Output the [x, y] coordinate of the center of the cell containing the given text.  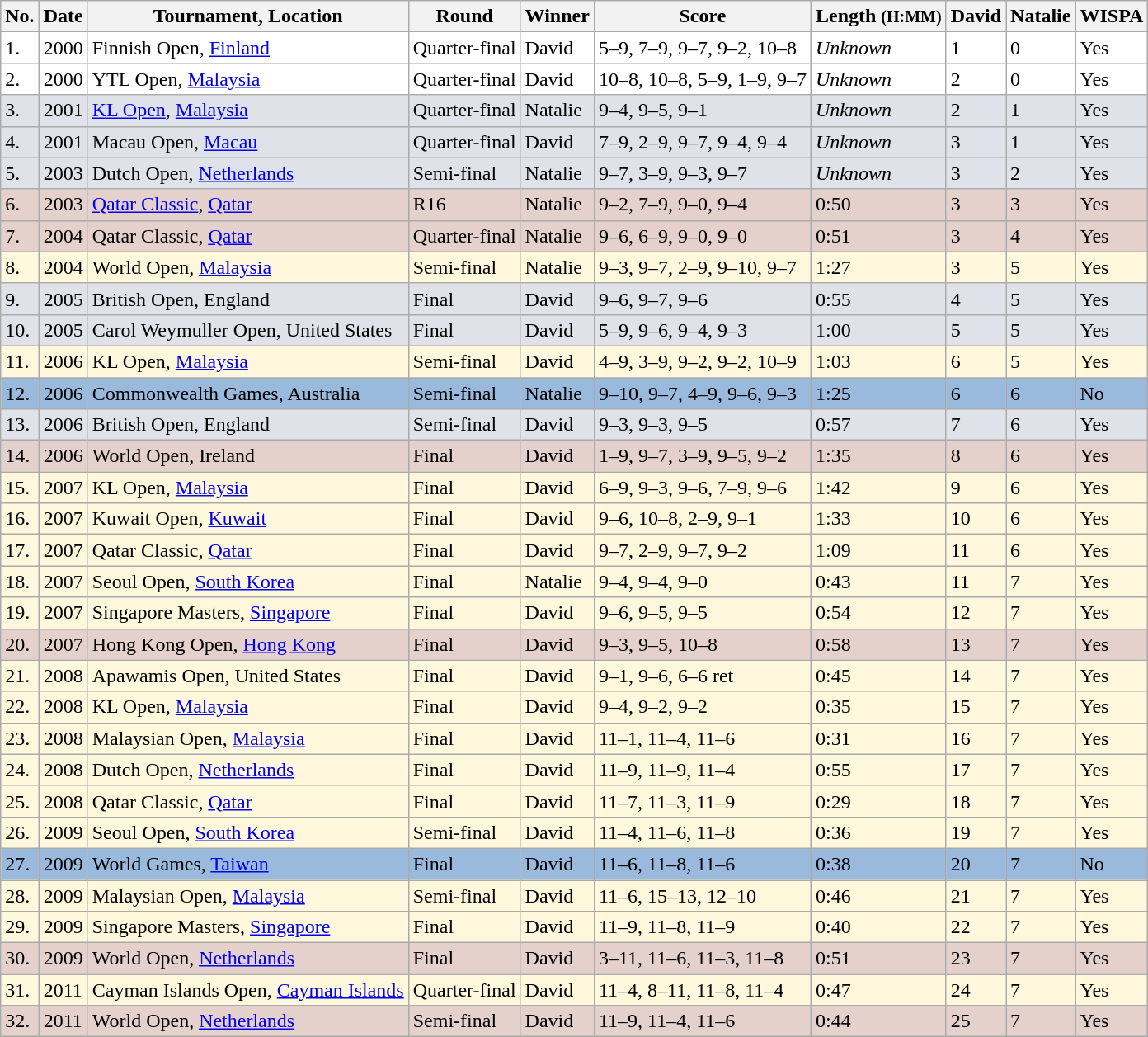
Commonwealth Games, Australia [247, 394]
16 [976, 738]
17 [976, 770]
9–3, 9–3, 9–5 [703, 425]
5–9, 9–6, 9–4, 9–3 [703, 330]
9–3, 9–5, 10–8 [703, 644]
10. [20, 330]
9–2, 7–9, 9–0, 9–4 [703, 205]
WISPA [1112, 16]
9–6, 9–7, 9–6 [703, 299]
9. [20, 299]
Date [63, 16]
9–3, 9–7, 2–9, 9–10, 9–7 [703, 267]
25 [976, 1021]
Macau Open, Macau [247, 142]
2. [20, 79]
5. [20, 173]
11. [20, 361]
4. [20, 142]
22 [976, 927]
0:36 [878, 832]
10–8, 10–8, 5–9, 1–9, 9–7 [703, 79]
0:57 [878, 425]
Round [464, 16]
15. [20, 488]
31. [20, 990]
21 [976, 895]
11–9, 11–8, 11–9 [703, 927]
8. [20, 267]
20 [976, 864]
32. [20, 1021]
24. [20, 770]
30. [20, 959]
9–7, 3–9, 9–3, 9–7 [703, 173]
0:40 [878, 927]
Tournament, Location [247, 16]
23 [976, 959]
3. [20, 111]
0:46 [878, 895]
1:25 [878, 394]
Cayman Islands Open, Cayman Islands [247, 990]
20. [20, 644]
0:58 [878, 644]
1:35 [878, 456]
15 [976, 707]
Finnish Open, Finland [247, 48]
R16 [464, 205]
1:42 [878, 488]
Winner [558, 16]
0:47 [878, 990]
21. [20, 676]
11–6, 15–13, 12–10 [703, 895]
1:09 [878, 550]
9–4, 9–2, 9–2 [703, 707]
7. [20, 236]
11–6, 11–8, 11–6 [703, 864]
1–9, 9–7, 3–9, 9–5, 9–2 [703, 456]
World Games, Taiwan [247, 864]
22. [20, 707]
0:45 [878, 676]
0:29 [878, 801]
13. [20, 425]
Apawamis Open, United States [247, 676]
Carol Weymuller Open, United States [247, 330]
9–4, 9–4, 9–0 [703, 582]
9–4, 9–5, 9–1 [703, 111]
26. [20, 832]
18. [20, 582]
0:31 [878, 738]
0:38 [878, 864]
9–10, 9–7, 4–9, 9–6, 9–3 [703, 394]
World Open, Malaysia [247, 267]
No. [20, 16]
12 [976, 613]
Hong Kong Open, Hong Kong [247, 644]
0:43 [878, 582]
Score [703, 16]
25. [20, 801]
23. [20, 738]
1:27 [878, 267]
9–6, 9–5, 9–5 [703, 613]
0:50 [878, 205]
10 [976, 519]
0:44 [878, 1021]
6. [20, 205]
5–9, 7–9, 9–7, 9–2, 10–8 [703, 48]
18 [976, 801]
Length (H:MM) [878, 16]
1:03 [878, 361]
24 [976, 990]
6–9, 9–3, 9–6, 7–9, 9–6 [703, 488]
8 [976, 456]
16. [20, 519]
14 [976, 676]
7–9, 2–9, 9–7, 9–4, 9–4 [703, 142]
11–9, 11–4, 11–6 [703, 1021]
Kuwait Open, Kuwait [247, 519]
11–4, 11–6, 11–8 [703, 832]
27. [20, 864]
9–6, 6–9, 9–0, 9–0 [703, 236]
29. [20, 927]
9 [976, 488]
19. [20, 613]
1:00 [878, 330]
28. [20, 895]
11–7, 11–3, 11–9 [703, 801]
11–9, 11–9, 11–4 [703, 770]
14. [20, 456]
1:33 [878, 519]
13 [976, 644]
9–7, 2–9, 9–7, 9–2 [703, 550]
11–1, 11–4, 11–6 [703, 738]
World Open, Ireland [247, 456]
11–4, 8–11, 11–8, 11–4 [703, 990]
4–9, 3–9, 9–2, 9–2, 10–9 [703, 361]
3–11, 11–6, 11–3, 11–8 [703, 959]
0:35 [878, 707]
1. [20, 48]
9–6, 10–8, 2–9, 9–1 [703, 519]
12. [20, 394]
0:54 [878, 613]
17. [20, 550]
9–1, 9–6, 6–6 ret [703, 676]
YTL Open, Malaysia [247, 79]
19 [976, 832]
